Scan for the cell matching the given text and deliver its [x, y] coordinate at center. 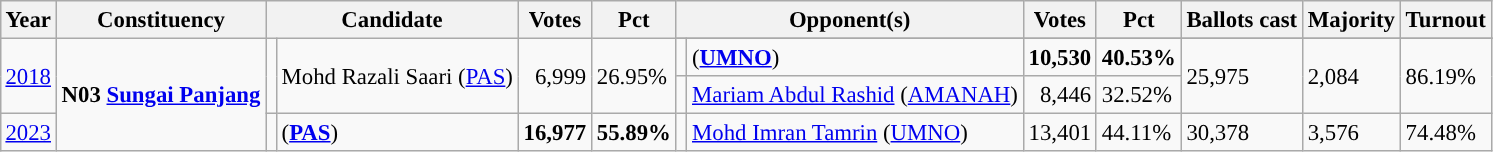
N03 Sungai Panjang [160, 94]
86.19% [1446, 76]
3,576 [1351, 133]
25,975 [1242, 76]
Mohd Razali Saari (PAS) [397, 76]
Majority [1351, 20]
Candidate [392, 20]
16,977 [554, 133]
Ballots cast [1242, 20]
Opponent(s) [850, 20]
74.48% [1446, 133]
40.53% [1138, 57]
30,378 [1242, 133]
Turnout [1446, 20]
Constituency [160, 20]
2,084 [1351, 76]
Year [28, 20]
10,530 [1060, 57]
55.89% [634, 133]
6,999 [554, 76]
26.95% [634, 76]
44.11% [1138, 133]
2018 [28, 76]
Mariam Abdul Rashid (AMANAH) [855, 95]
2023 [28, 133]
8,446 [1060, 95]
(UMNO) [855, 57]
Mohd Imran Tamrin (UMNO) [855, 133]
32.52% [1138, 95]
(PAS) [397, 133]
13,401 [1060, 133]
